Provide the [x, y] coordinate of the cell's center where the given text is located.  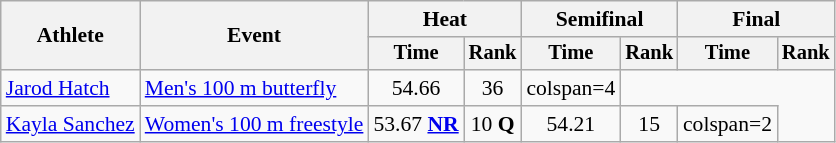
53.67 NR [416, 124]
54.21 [570, 124]
36 [493, 88]
colspan=2 [728, 124]
Men's 100 m butterfly [254, 88]
10 Q [493, 124]
Kayla Sanchez [70, 124]
Event [254, 36]
colspan=4 [570, 88]
54.66 [416, 88]
Athlete [70, 36]
Women's 100 m freestyle [254, 124]
Heat [444, 19]
Final [756, 19]
15 [649, 124]
Semifinal [600, 19]
Jarod Hatch [70, 88]
